Output the [X, Y] coordinate of the center of the cell containing the given text.  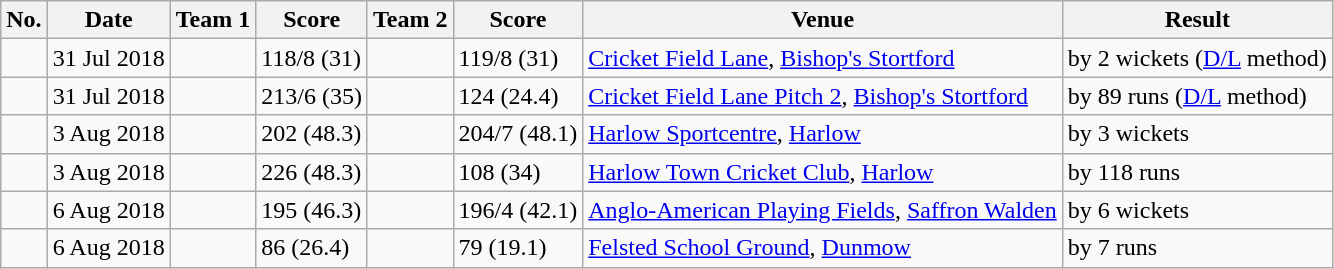
118/8 (31) [312, 58]
Cricket Field Lane Pitch 2, Bishop's Stortford [823, 96]
213/6 (35) [312, 96]
108 (34) [518, 172]
Team 1 [213, 20]
204/7 (48.1) [518, 134]
by 89 runs (D/L method) [1197, 96]
Team 2 [410, 20]
Venue [823, 20]
by 3 wickets [1197, 134]
226 (48.3) [312, 172]
Harlow Town Cricket Club, Harlow [823, 172]
Cricket Field Lane, Bishop's Stortford [823, 58]
124 (24.4) [518, 96]
by 6 wickets [1197, 210]
195 (46.3) [312, 210]
196/4 (42.1) [518, 210]
Anglo-American Playing Fields, Saffron Walden [823, 210]
79 (19.1) [518, 248]
Result [1197, 20]
86 (26.4) [312, 248]
119/8 (31) [518, 58]
Harlow Sportcentre, Harlow [823, 134]
202 (48.3) [312, 134]
by 2 wickets (D/L method) [1197, 58]
Felsted School Ground, Dunmow [823, 248]
by 118 runs [1197, 172]
No. [24, 20]
by 7 runs [1197, 248]
Date [108, 20]
